Find where the given text appears and provide that cell's center as [x, y] coordinate. 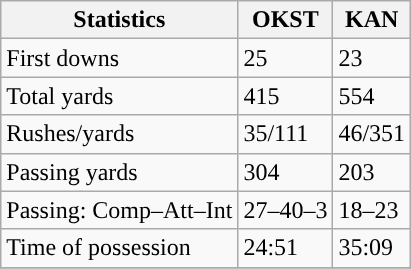
Statistics [120, 20]
24:51 [286, 248]
OKST [286, 20]
46/351 [372, 134]
25 [286, 58]
415 [286, 96]
27–40–3 [286, 210]
35/111 [286, 134]
KAN [372, 20]
35:09 [372, 248]
23 [372, 58]
18–23 [372, 210]
304 [286, 172]
Rushes/yards [120, 134]
Time of possession [120, 248]
203 [372, 172]
554 [372, 96]
Passing yards [120, 172]
Passing: Comp–Att–Int [120, 210]
First downs [120, 58]
Total yards [120, 96]
